Determine the [X, Y] coordinate at the center of the cell enclosing the given text.  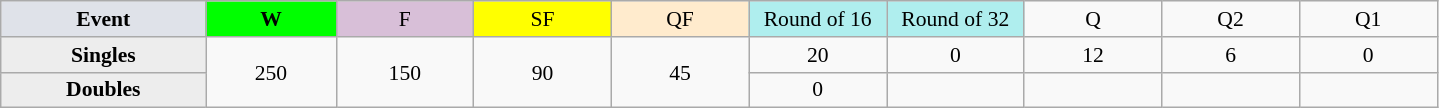
Q [1093, 19]
45 [680, 72]
W [271, 19]
90 [543, 72]
150 [405, 72]
12 [1093, 55]
250 [271, 72]
Round of 16 [818, 19]
6 [1231, 55]
SF [543, 19]
Q1 [1368, 19]
Event [104, 19]
F [405, 19]
Q2 [1231, 19]
Singles [104, 55]
Doubles [104, 90]
Round of 32 [955, 19]
QF [680, 19]
20 [818, 55]
